For the text-containing cell, return its midpoint in (x, y) coordinate format. 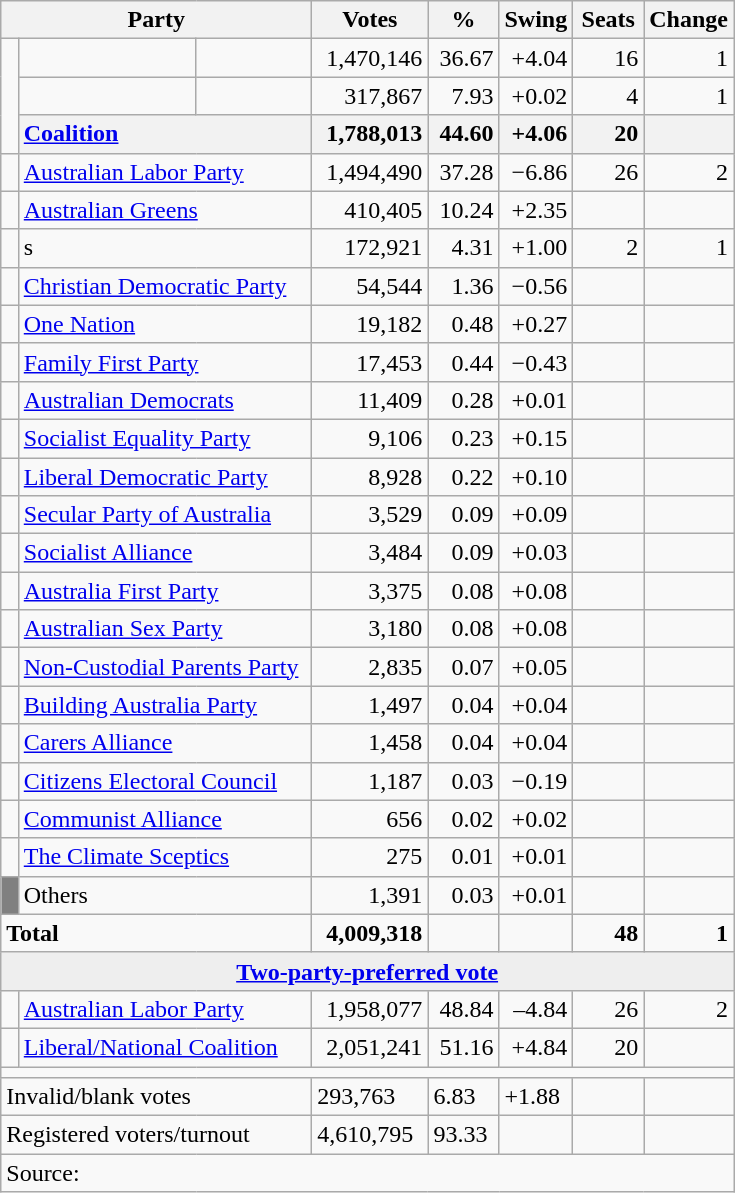
48.84 (464, 1009)
Votes (370, 20)
The Climate Sceptics (165, 857)
0.44 (464, 362)
6.83 (464, 1097)
54,544 (370, 286)
1,958,077 (370, 1009)
1,497 (370, 705)
Liberal/National Coalition (165, 1047)
Building Australia Party (165, 705)
Socialist Equality Party (165, 438)
Two-party-preferred vote (368, 971)
+0.09 (536, 515)
1,470,146 (370, 58)
Liberal Democratic Party (165, 477)
Change (689, 20)
275 (370, 857)
3,484 (370, 553)
410,405 (370, 210)
1,458 (370, 743)
2,835 (370, 667)
Seats (608, 20)
+0.05 (536, 667)
16 (608, 58)
Carers Alliance (165, 743)
293,763 (370, 1097)
1,187 (370, 781)
48 (608, 933)
Christian Democratic Party (165, 286)
3,180 (370, 629)
Family First Party (165, 362)
0.22 (464, 477)
+2.35 (536, 210)
Australian Sex Party (165, 629)
1,391 (370, 895)
0.07 (464, 667)
93.33 (464, 1135)
Citizens Electoral Council (165, 781)
4,009,318 (370, 933)
+0.15 (536, 438)
0.23 (464, 438)
9,106 (370, 438)
−6.86 (536, 172)
1.36 (464, 286)
Australian Greens (165, 210)
17,453 (370, 362)
0.28 (464, 400)
317,867 (370, 96)
1,788,013 (370, 134)
Australian Democrats (165, 400)
44.60 (464, 134)
0.48 (464, 324)
Coalition (165, 134)
–4.84 (536, 1009)
Party (156, 20)
+4.06 (536, 134)
Registered voters/turnout (156, 1135)
11,409 (370, 400)
+0.10 (536, 477)
+1.00 (536, 248)
656 (370, 819)
8,928 (370, 477)
4,610,795 (370, 1135)
−0.56 (536, 286)
+1.88 (536, 1097)
+4.04 (536, 58)
1,494,490 (370, 172)
Invalid/blank votes (156, 1097)
3,529 (370, 515)
36.67 (464, 58)
51.16 (464, 1047)
Source: (368, 1173)
172,921 (370, 248)
One Nation (165, 324)
Total (156, 933)
s (165, 248)
7.93 (464, 96)
19,182 (370, 324)
2,051,241 (370, 1047)
Socialist Alliance (165, 553)
Australia First Party (165, 591)
Others (165, 895)
Non-Custodial Parents Party (165, 667)
0.02 (464, 819)
3,375 (370, 591)
10.24 (464, 210)
Secular Party of Australia (165, 515)
Communist Alliance (165, 819)
+4.84 (536, 1047)
37.28 (464, 172)
−0.19 (536, 781)
+0.03 (536, 553)
4 (608, 96)
−0.43 (536, 362)
Swing (536, 20)
% (464, 20)
0.01 (464, 857)
4.31 (464, 248)
+0.27 (536, 324)
